Detect which cell encompasses the target text, then output its (X, Y) center coordinate. 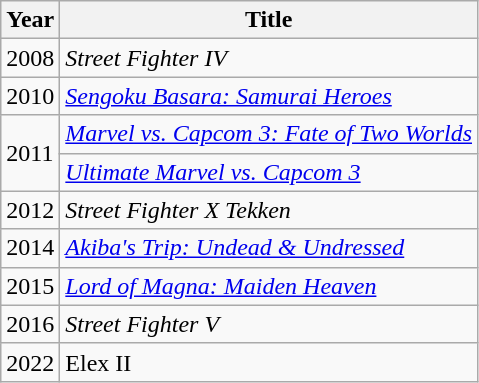
Akiba's Trip: Undead & Undressed (269, 248)
Ultimate Marvel vs. Capcom 3 (269, 172)
Street Fighter X Tekken (269, 210)
Street Fighter IV (269, 58)
Year (30, 20)
2008 (30, 58)
Elex II (269, 362)
2014 (30, 248)
Street Fighter V (269, 324)
2011 (30, 153)
Sengoku Basara: Samurai Heroes (269, 96)
Title (269, 20)
2010 (30, 96)
2012 (30, 210)
Lord of Magna: Maiden Heaven (269, 286)
2016 (30, 324)
2015 (30, 286)
2022 (30, 362)
Marvel vs. Capcom 3: Fate of Two Worlds (269, 134)
